Return the [x, y] coordinate for the center point of the cell that contains the specified text.  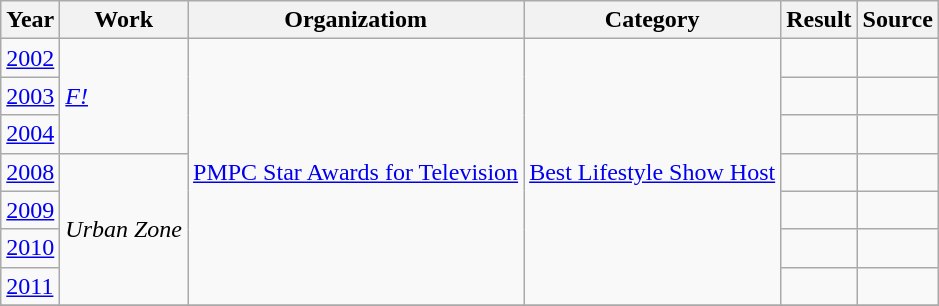
Organizatiom [356, 20]
Urban Zone [124, 229]
Year [30, 20]
F! [124, 96]
Result [819, 20]
2010 [30, 248]
2003 [30, 96]
Source [898, 20]
2011 [30, 286]
PMPC Star Awards for Television [356, 172]
2008 [30, 172]
Work [124, 20]
2002 [30, 58]
Category [652, 20]
2004 [30, 134]
2009 [30, 210]
Best Lifestyle Show Host [652, 172]
